Determine the [X, Y] coordinate at the center of the cell enclosing the given text.  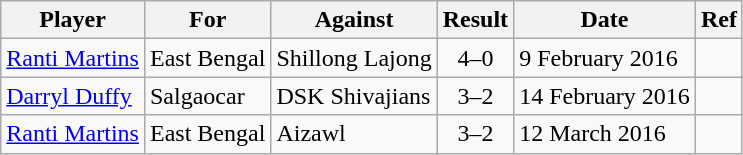
DSK Shivajians [354, 96]
Result [475, 20]
Date [605, 20]
Player [73, 20]
14 February 2016 [605, 96]
12 March 2016 [605, 134]
Against [354, 20]
Salgaocar [207, 96]
Darryl Duffy [73, 96]
Shillong Lajong [354, 58]
Ref [718, 20]
4–0 [475, 58]
Aizawl [354, 134]
For [207, 20]
9 February 2016 [605, 58]
